Find where the given text appears and provide that cell's center as (X, Y) coordinate. 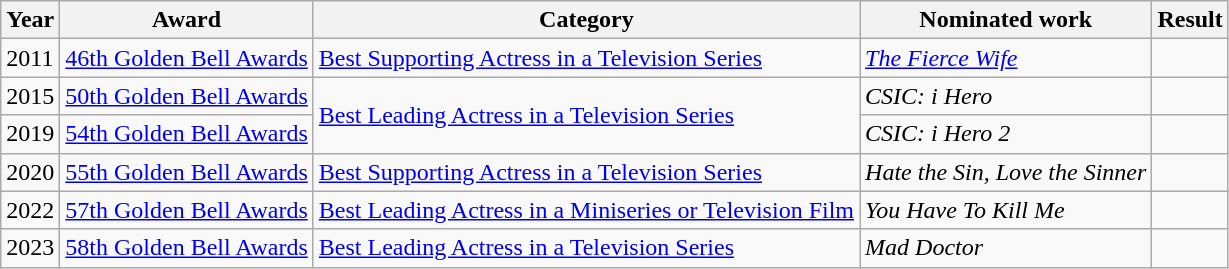
2015 (30, 96)
55th Golden Bell Awards (187, 172)
2023 (30, 248)
58th Golden Bell Awards (187, 248)
2020 (30, 172)
2011 (30, 58)
2022 (30, 210)
You Have To Kill Me (1006, 210)
Mad Doctor (1006, 248)
Award (187, 20)
Year (30, 20)
Nominated work (1006, 20)
Best Leading Actress in a Miniseries or Television Film (586, 210)
54th Golden Bell Awards (187, 134)
CSIC: i Hero (1006, 96)
57th Golden Bell Awards (187, 210)
The Fierce Wife (1006, 58)
CSIC: i Hero 2 (1006, 134)
46th Golden Bell Awards (187, 58)
Hate the Sin, Love the Sinner (1006, 172)
Category (586, 20)
50th Golden Bell Awards (187, 96)
Result (1190, 20)
2019 (30, 134)
